Return (x, y) of the center of cell containing provided text 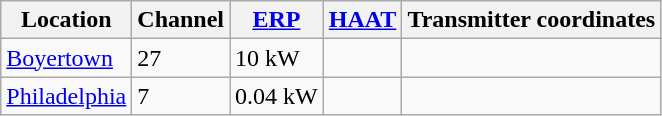
7 (181, 96)
ERP (277, 20)
10 kW (277, 58)
27 (181, 58)
Boyertown (66, 58)
Philadelphia (66, 96)
Transmitter coordinates (532, 20)
Location (66, 20)
0.04 kW (277, 96)
HAAT (362, 20)
Channel (181, 20)
